Detect which cell encompasses the target text, then output its (x, y) center coordinate. 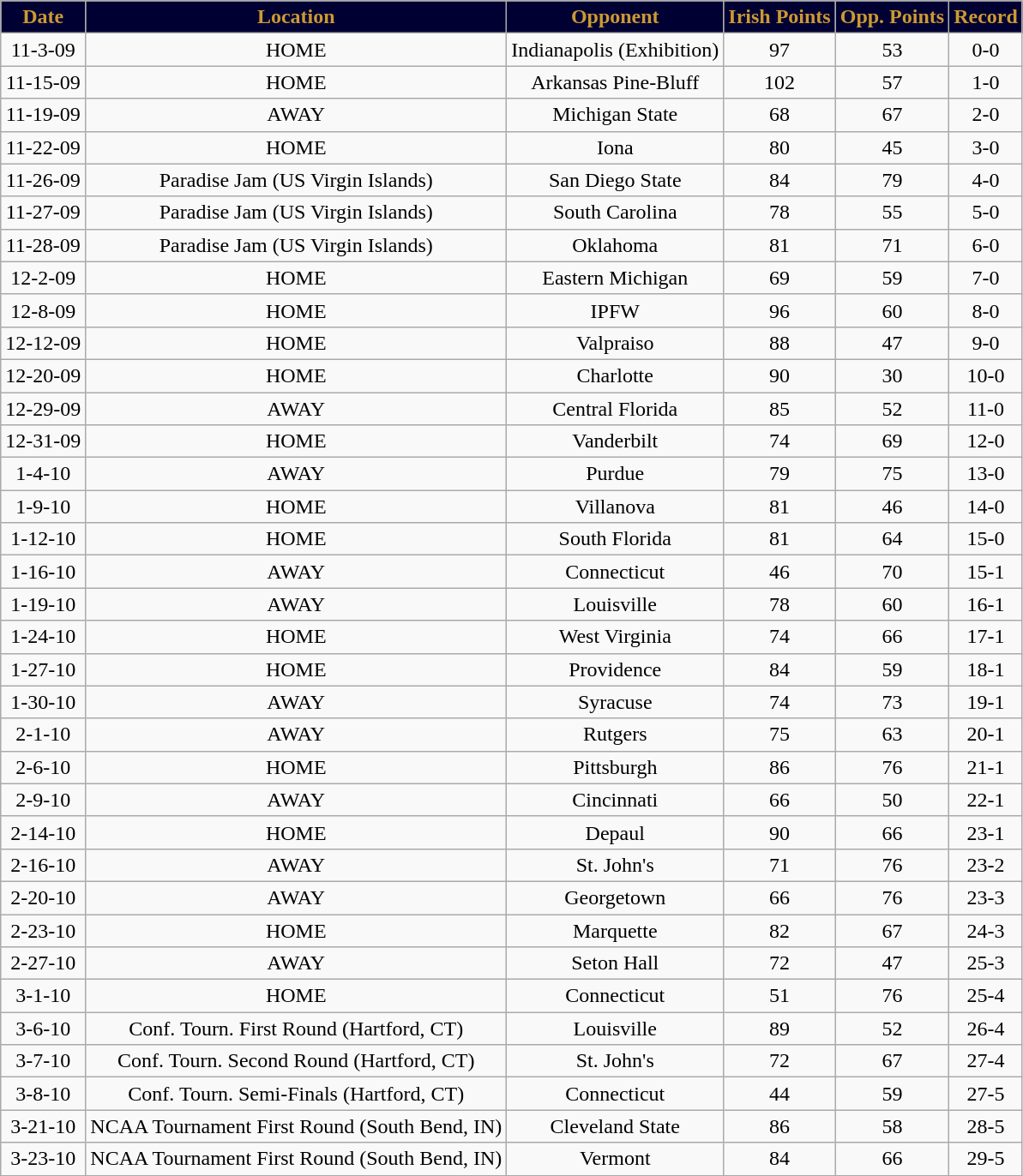
82 (779, 930)
96 (779, 310)
South Carolina (616, 213)
11-3-09 (43, 50)
27-5 (986, 1094)
15-1 (986, 572)
Seton Hall (616, 963)
21-1 (986, 767)
1-24-10 (43, 637)
26-4 (986, 1029)
18-1 (986, 669)
12-8-09 (43, 310)
Arkansas Pine-Bluff (616, 82)
12-12-09 (43, 343)
3-23-10 (43, 1159)
Date (43, 17)
11-0 (986, 409)
58 (892, 1126)
53 (892, 50)
Eastern Michigan (616, 278)
23-1 (986, 832)
3-6-10 (43, 1029)
South Florida (616, 539)
12-20-09 (43, 375)
22-1 (986, 800)
15-0 (986, 539)
Conf. Tourn. Second Round (Hartford, CT) (297, 1061)
88 (779, 343)
Conf. Tourn. First Round (Hartford, CT) (297, 1029)
Record (986, 17)
1-30-10 (43, 702)
West Virginia (616, 637)
85 (779, 409)
Purdue (616, 474)
70 (892, 572)
IPFW (616, 310)
64 (892, 539)
Pittsburgh (616, 767)
23-3 (986, 897)
12-2-09 (43, 278)
Irish Points (779, 17)
1-0 (986, 82)
3-21-10 (43, 1126)
Conf. Tourn. Semi-Finals (Hartford, CT) (297, 1094)
11-19-09 (43, 115)
1-27-10 (43, 669)
1-9-10 (43, 507)
25-3 (986, 963)
San Diego State (616, 180)
Vermont (616, 1159)
Syracuse (616, 702)
2-23-10 (43, 930)
4-0 (986, 180)
27-4 (986, 1061)
0-0 (986, 50)
97 (779, 50)
Oklahoma (616, 245)
Valpraiso (616, 343)
30 (892, 375)
9-0 (986, 343)
11-27-09 (43, 213)
1-16-10 (43, 572)
10-0 (986, 375)
28-5 (986, 1126)
12-0 (986, 441)
3-0 (986, 147)
Georgetown (616, 897)
3-7-10 (43, 1061)
Rutgers (616, 735)
5-0 (986, 213)
Villanova (616, 507)
89 (779, 1029)
2-0 (986, 115)
14-0 (986, 507)
25-4 (986, 996)
Cleveland State (616, 1126)
11-26-09 (43, 180)
2-1-10 (43, 735)
80 (779, 147)
2-27-10 (43, 963)
Depaul (616, 832)
20-1 (986, 735)
13-0 (986, 474)
29-5 (986, 1159)
Providence (616, 669)
11-28-09 (43, 245)
1-19-10 (43, 604)
57 (892, 82)
2-6-10 (43, 767)
Location (297, 17)
7-0 (986, 278)
Michigan State (616, 115)
12-31-09 (43, 441)
2-9-10 (43, 800)
3-8-10 (43, 1094)
3-1-10 (43, 996)
45 (892, 147)
11-22-09 (43, 147)
24-3 (986, 930)
68 (779, 115)
Charlotte (616, 375)
Opp. Points (892, 17)
11-15-09 (43, 82)
102 (779, 82)
Marquette (616, 930)
2-20-10 (43, 897)
23-2 (986, 865)
1-12-10 (43, 539)
Opponent (616, 17)
Indianapolis (Exhibition) (616, 50)
19-1 (986, 702)
Iona (616, 147)
2-14-10 (43, 832)
16-1 (986, 604)
Central Florida (616, 409)
2-16-10 (43, 865)
12-29-09 (43, 409)
63 (892, 735)
50 (892, 800)
17-1 (986, 637)
1-4-10 (43, 474)
Vanderbilt (616, 441)
73 (892, 702)
55 (892, 213)
44 (779, 1094)
Cincinnati (616, 800)
6-0 (986, 245)
8-0 (986, 310)
51 (779, 996)
